Scan for the cell matching the given text and deliver its [x, y] coordinate at center. 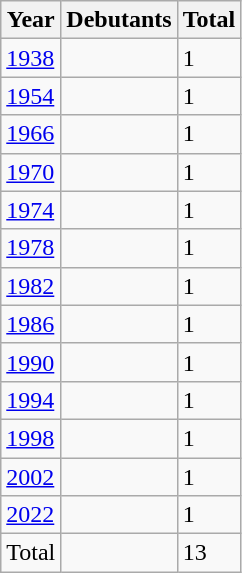
Debutants [119, 20]
1982 [31, 286]
2022 [31, 515]
1986 [31, 324]
1990 [31, 362]
1970 [31, 172]
1994 [31, 400]
13 [209, 553]
1938 [31, 58]
1966 [31, 134]
1998 [31, 438]
1974 [31, 210]
1978 [31, 248]
1954 [31, 96]
2002 [31, 477]
Year [31, 20]
